Locate the cell with the specified text and output its (X, Y) center coordinate. 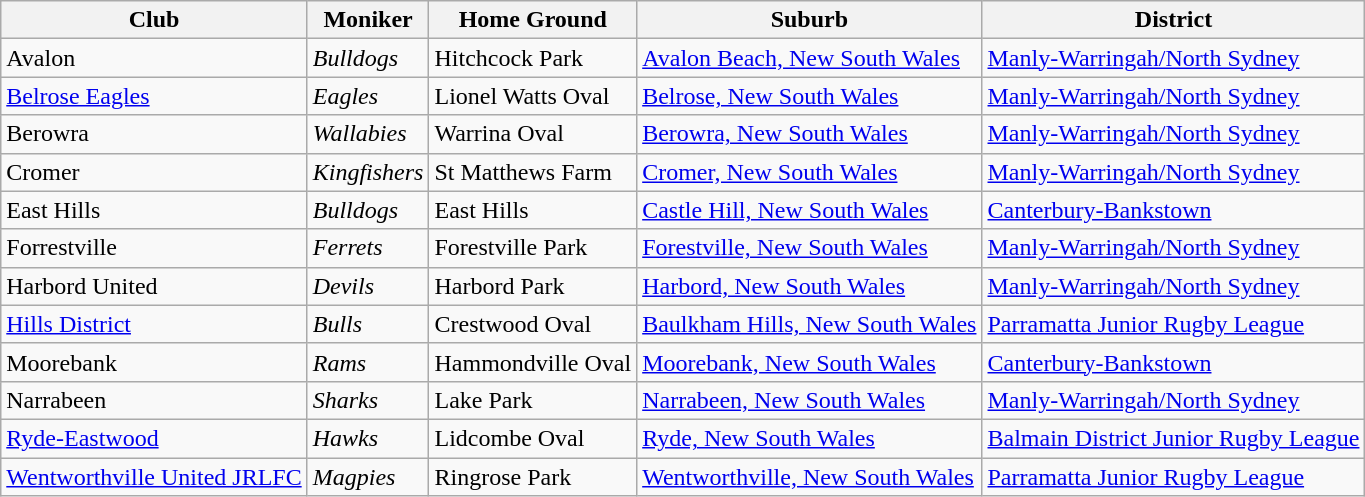
Lidcombe Oval (533, 438)
Ryde, New South Wales (810, 438)
Devils (368, 286)
Crestwood Oval (533, 324)
Harbord Park (533, 286)
Berowra, New South Wales (810, 134)
Cromer (154, 172)
Berowra (154, 134)
Bulls (368, 324)
Ryde-Eastwood (154, 438)
Belrose Eagles (154, 96)
Forrestville (154, 248)
Moorebank (154, 362)
Belrose, New South Wales (810, 96)
Moniker (368, 20)
Hammondville Oval (533, 362)
Wallabies (368, 134)
Forestville, New South Wales (810, 248)
Magpies (368, 477)
Home Ground (533, 20)
Ferrets (368, 248)
Narrabeen (154, 400)
Cromer, New South Wales (810, 172)
Wentworthville United JRLFC (154, 477)
Avalon (154, 58)
Wentworthville, New South Wales (810, 477)
Balmain District Junior Rugby League (1174, 438)
Hitchcock Park (533, 58)
Sharks (368, 400)
Baulkham Hills, New South Wales (810, 324)
Avalon Beach, New South Wales (810, 58)
Kingfishers (368, 172)
Moorebank, New South Wales (810, 362)
Harbord, New South Wales (810, 286)
Lionel Watts Oval (533, 96)
Lake Park (533, 400)
Rams (368, 362)
Forestville Park (533, 248)
Ringrose Park (533, 477)
St Matthews Farm (533, 172)
Hawks (368, 438)
Harbord United (154, 286)
Castle Hill, New South Wales (810, 210)
Narrabeen, New South Wales (810, 400)
Eagles (368, 96)
Warrina Oval (533, 134)
Suburb (810, 20)
Club (154, 20)
District (1174, 20)
Hills District (154, 324)
